Detect which cell encompasses the target text, then output its (X, Y) center coordinate. 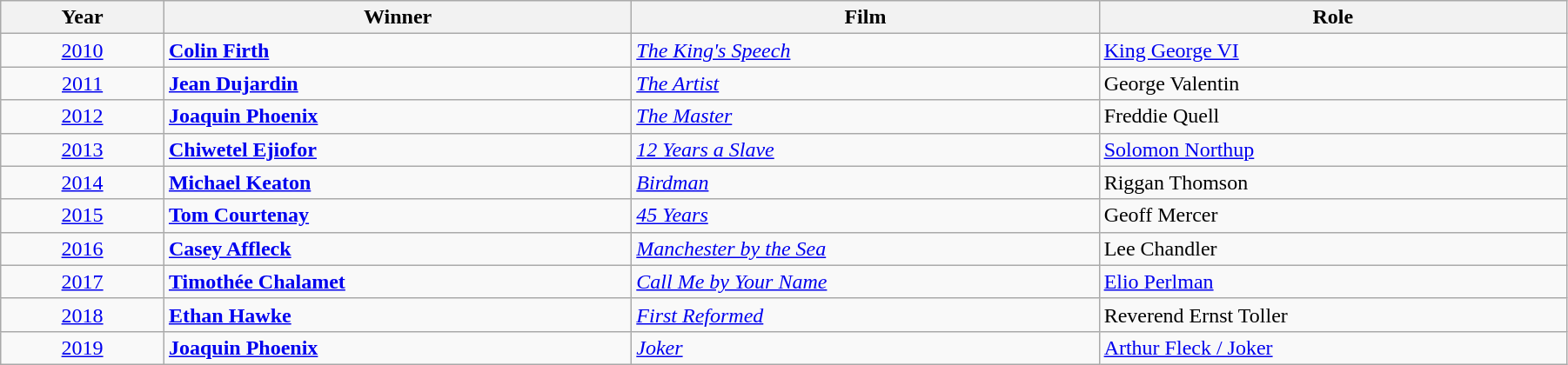
2011 (83, 83)
George Valentin (1333, 83)
2018 (83, 315)
12 Years a Slave (865, 149)
Lee Chandler (1333, 249)
2016 (83, 249)
Geoff Mercer (1333, 216)
2012 (83, 116)
King George VI (1333, 50)
Birdman (865, 182)
2015 (83, 216)
45 Years (865, 216)
Jean Dujardin (397, 83)
Reverend Ernst Toller (1333, 315)
Role (1333, 17)
Colin Firth (397, 50)
Casey Affleck (397, 249)
Michael Keaton (397, 182)
Winner (397, 17)
Arthur Fleck / Joker (1333, 348)
Freddie Quell (1333, 116)
Ethan Hawke (397, 315)
Year (83, 17)
Joker (865, 348)
Call Me by Your Name (865, 282)
2010 (83, 50)
Elio Perlman (1333, 282)
2014 (83, 182)
The Master (865, 116)
2013 (83, 149)
The Artist (865, 83)
2019 (83, 348)
Timothée Chalamet (397, 282)
Riggan Thomson (1333, 182)
Solomon Northup (1333, 149)
Manchester by the Sea (865, 249)
The King's Speech (865, 50)
2017 (83, 282)
Tom Courtenay (397, 216)
Chiwetel Ejiofor (397, 149)
Film (865, 17)
First Reformed (865, 315)
